Locate the cell with the specified text and output its [X, Y] center coordinate. 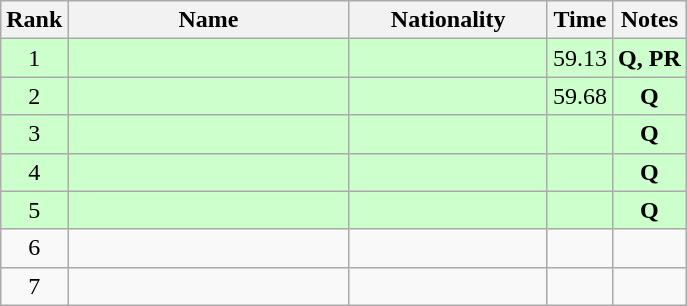
2 [34, 96]
Time [580, 20]
59.13 [580, 58]
7 [34, 286]
4 [34, 172]
1 [34, 58]
59.68 [580, 96]
Notes [650, 20]
Q, PR [650, 58]
5 [34, 210]
Nationality [448, 20]
6 [34, 248]
3 [34, 134]
Rank [34, 20]
Name [208, 20]
